For the text-containing cell, return its midpoint in (X, Y) coordinate format. 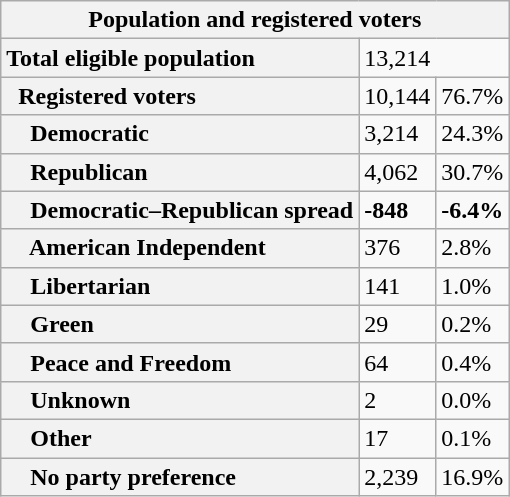
American Independent (180, 248)
No party preference (180, 477)
Unknown (180, 400)
Peace and Freedom (180, 362)
0.4% (472, 362)
Republican (180, 172)
-848 (398, 210)
Registered voters (180, 96)
24.3% (472, 134)
0.0% (472, 400)
Total eligible population (180, 58)
2,239 (398, 477)
30.7% (472, 172)
64 (398, 362)
141 (398, 286)
16.9% (472, 477)
2 (398, 400)
Population and registered voters (255, 20)
1.0% (472, 286)
0.1% (472, 438)
Libertarian (180, 286)
Green (180, 324)
Democratic–Republican spread (180, 210)
-6.4% (472, 210)
2.8% (472, 248)
3,214 (398, 134)
10,144 (398, 96)
17 (398, 438)
76.7% (472, 96)
376 (398, 248)
0.2% (472, 324)
29 (398, 324)
13,214 (434, 58)
Other (180, 438)
Democratic (180, 134)
4,062 (398, 172)
